From the cell containing the given text, extract its center point as (X, Y) coordinate. 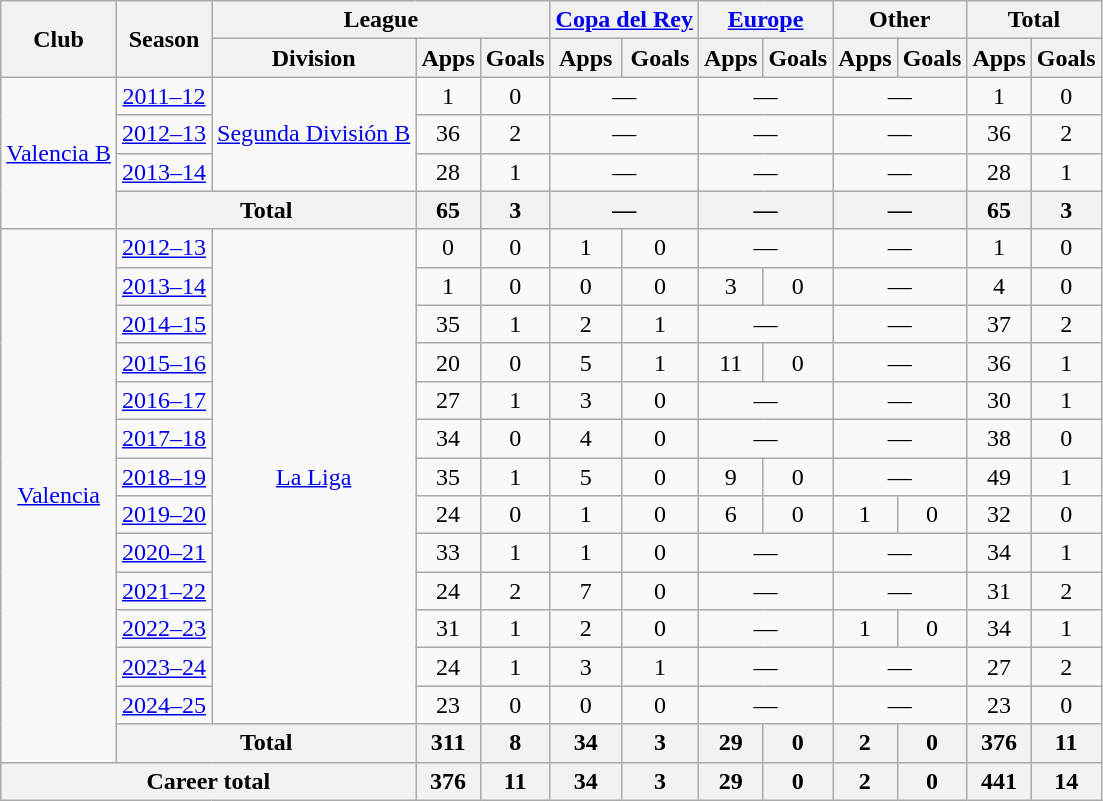
League (382, 20)
20 (448, 362)
Career total (208, 781)
Valencia (59, 496)
6 (730, 515)
Club (59, 39)
32 (999, 515)
38 (999, 438)
Other (900, 20)
Copa del Rey (624, 20)
Division (314, 58)
2014–15 (164, 324)
33 (448, 553)
7 (586, 591)
441 (999, 781)
2017–18 (164, 438)
2011–12 (164, 96)
2020–21 (164, 553)
2024–25 (164, 705)
37 (999, 324)
9 (730, 477)
30 (999, 400)
Europe (765, 20)
Season (164, 39)
2015–16 (164, 362)
311 (448, 743)
14 (1066, 781)
2018–19 (164, 477)
2021–22 (164, 591)
2023–24 (164, 667)
2019–20 (164, 515)
La Liga (314, 476)
8 (515, 743)
2022–23 (164, 629)
49 (999, 477)
2016–17 (164, 400)
Segunda División B (314, 134)
Valencia B (59, 153)
